Locate the cell with the specified text and output its (x, y) center coordinate. 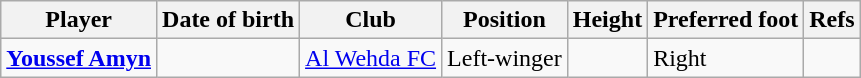
Position (505, 20)
Left-winger (505, 58)
Player (79, 20)
Club (371, 20)
Al Wehda FC (371, 58)
Refs (832, 20)
Preferred foot (726, 20)
Right (726, 58)
Date of birth (228, 20)
Height (607, 20)
Youssef Amyn (79, 58)
